From the cell containing the given text, extract its center point as [x, y] coordinate. 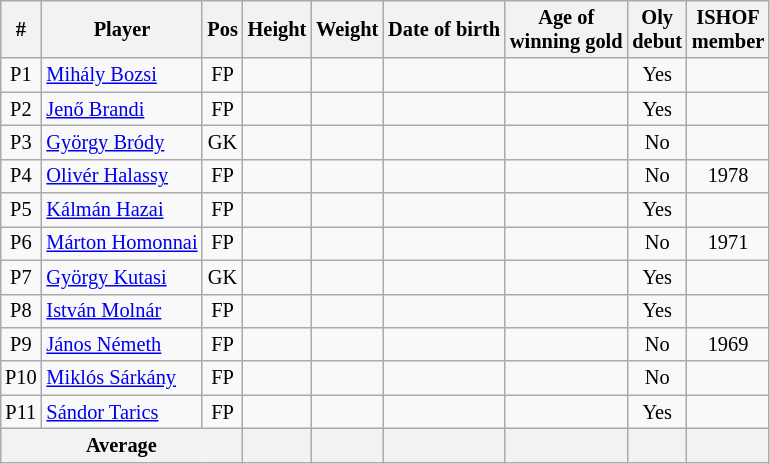
Kálmán Hazai [122, 210]
Olydebut [657, 29]
Márton Homonnai [122, 243]
P4 [20, 176]
1969 [728, 344]
Age ofwinning gold [566, 29]
ISHOFmember [728, 29]
György Kutasi [122, 277]
Date of birth [444, 29]
Miklós Sárkány [122, 378]
István Molnár [122, 311]
Player [122, 29]
Pos [222, 29]
Mihály Bozsi [122, 75]
P5 [20, 210]
P2 [20, 109]
P11 [20, 412]
János Németh [122, 344]
Average [122, 445]
Sándor Tarics [122, 412]
Olivér Halassy [122, 176]
P1 [20, 75]
P6 [20, 243]
P9 [20, 344]
# [20, 29]
Height [278, 29]
P8 [20, 311]
Weight [347, 29]
1971 [728, 243]
P7 [20, 277]
1978 [728, 176]
P3 [20, 142]
György Bródy [122, 142]
Jenő Brandi [122, 109]
P10 [20, 378]
